Determine the (X, Y) coordinate at the center of the cell enclosing the given text.  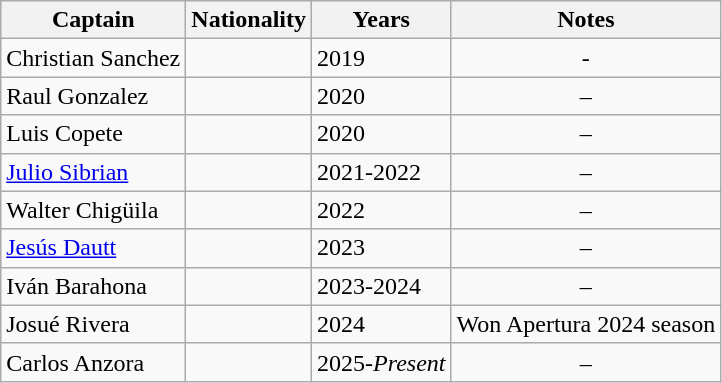
2023-2024 (382, 286)
Won Apertura 2024 season (586, 324)
Notes (586, 20)
Josué Rivera (94, 324)
2019 (382, 58)
- (586, 58)
2024 (382, 324)
Years (382, 20)
Walter Chigüila (94, 210)
Carlos Anzora (94, 362)
Iván Barahona (94, 286)
Christian Sanchez (94, 58)
Julio Sibrian (94, 172)
Captain (94, 20)
Raul Gonzalez (94, 96)
2023 (382, 248)
2021-2022 (382, 172)
Nationality (249, 20)
2025-Present (382, 362)
Jesús Dautt (94, 248)
Luis Copete (94, 134)
2022 (382, 210)
